Pinpoint the cell where the given text exists, returning its (X, Y) midpoint coordinate. 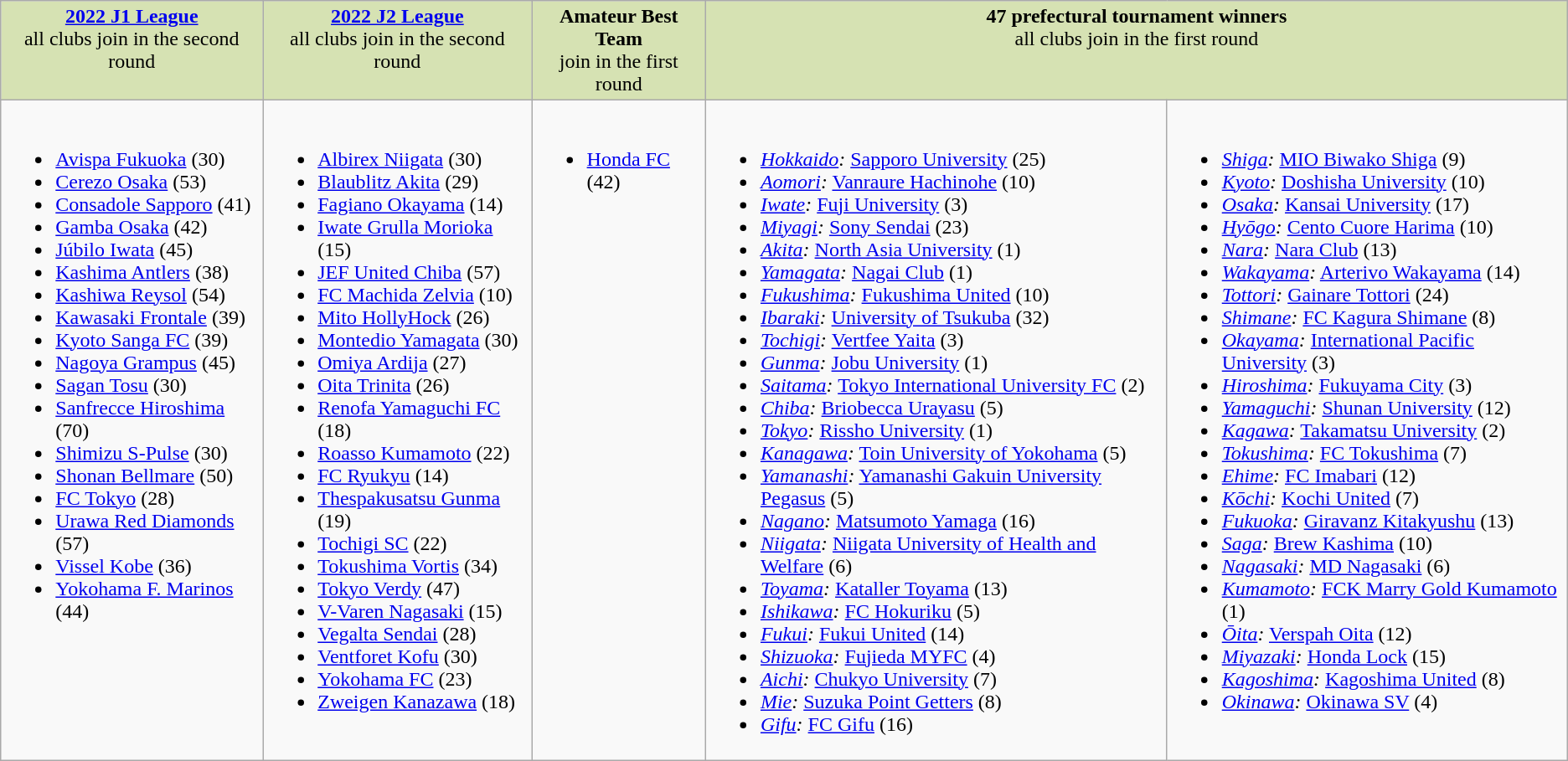
47 prefectural tournament winnersall clubs join in the first round (1136, 50)
2022 J1 Leagueall clubs join in the second round (132, 50)
Honda FC (42) (618, 430)
Amateur Best Teamjoin in the first round (618, 50)
2022 J2 Leagueall clubs join in the second round (397, 50)
